Scan for the cell matching the given text and deliver its (X, Y) coordinate at center. 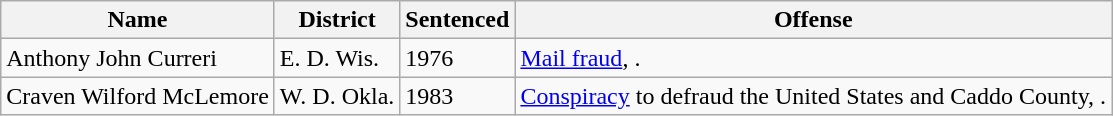
E. D. Wis. (337, 58)
Name (138, 20)
1983 (458, 96)
Conspiracy to defraud the United States and Caddo County, . (814, 96)
Anthony John Curreri (138, 58)
Craven Wilford McLemore (138, 96)
W. D. Okla. (337, 96)
Offense (814, 20)
Mail fraud, . (814, 58)
1976 (458, 58)
Sentenced (458, 20)
District (337, 20)
